Pinpoint the cell where the given text exists, returning its [X, Y] midpoint coordinate. 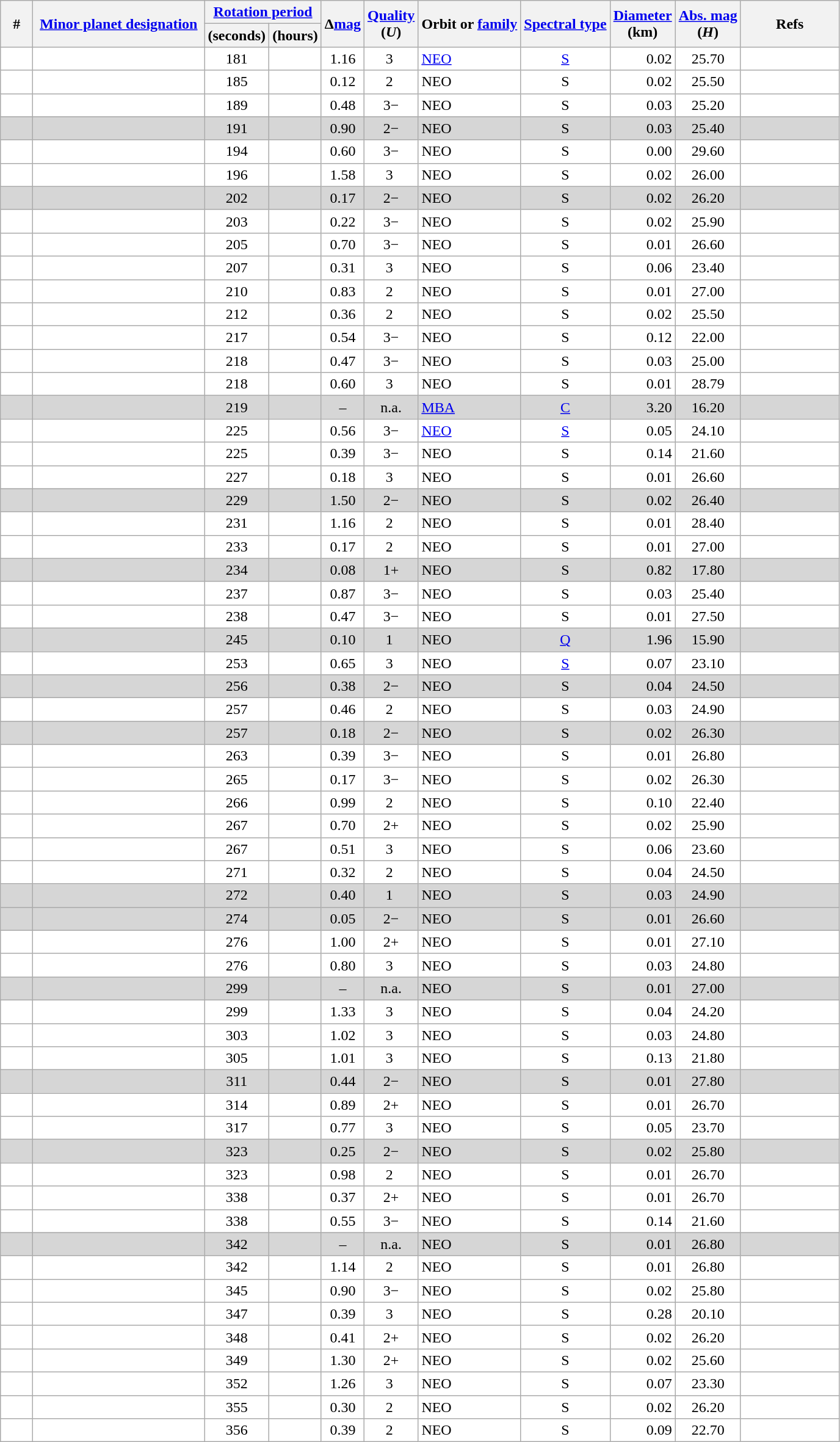
233 [237, 547]
0.87 [342, 593]
15.90 [708, 639]
0.41 [342, 1337]
0.83 [342, 291]
28.40 [708, 523]
23.60 [708, 849]
0.44 [342, 1082]
349 [237, 1360]
305 [237, 1058]
194 [237, 151]
0.65 [342, 663]
0.00 [642, 151]
24.20 [708, 1011]
Minor planet designation [118, 24]
Q [565, 639]
253 [237, 663]
0.32 [342, 872]
238 [237, 616]
MBA [469, 407]
0.99 [342, 803]
0.40 [342, 895]
356 [237, 1430]
1.01 [342, 1058]
Orbit or family [469, 24]
272 [237, 895]
210 [237, 291]
196 [237, 175]
0.54 [342, 338]
1.26 [342, 1383]
23.40 [708, 268]
0.80 [342, 965]
0.82 [642, 570]
1.50 [342, 500]
189 [237, 105]
1.96 [642, 639]
22.70 [708, 1430]
0.09 [642, 1430]
0.55 [342, 1221]
28.79 [708, 384]
24.10 [708, 431]
271 [237, 872]
(seconds) [237, 35]
26.40 [708, 500]
20.10 [708, 1314]
231 [237, 523]
27.50 [708, 616]
345 [237, 1291]
1+ [391, 570]
266 [237, 803]
21.80 [708, 1058]
0.30 [342, 1407]
263 [237, 756]
26.00 [708, 175]
Quality(U) [391, 24]
Δmag [342, 24]
25.70 [708, 59]
0.22 [342, 221]
0.56 [342, 431]
0.08 [342, 570]
0.38 [342, 686]
234 [237, 570]
23.10 [708, 663]
303 [237, 1035]
23.30 [708, 1383]
1.00 [342, 942]
0.36 [342, 315]
227 [237, 477]
217 [237, 338]
3.20 [642, 407]
0.28 [642, 1314]
16.20 [708, 407]
229 [237, 500]
355 [237, 1407]
17.80 [708, 570]
256 [237, 686]
207 [237, 268]
Refs [790, 24]
314 [237, 1105]
1.02 [342, 1035]
181 [237, 59]
245 [237, 639]
1.30 [342, 1360]
C [565, 407]
203 [237, 221]
219 [237, 407]
0.37 [342, 1198]
0.13 [642, 1058]
348 [237, 1337]
27.10 [708, 942]
347 [237, 1314]
1.14 [342, 1267]
352 [237, 1383]
205 [237, 244]
Rotation period [262, 12]
0.89 [342, 1105]
Abs. mag(H) [708, 24]
212 [237, 315]
25.60 [708, 1360]
311 [237, 1082]
23.70 [708, 1128]
25.00 [708, 361]
0.77 [342, 1128]
27.80 [708, 1082]
237 [237, 593]
Diameter(km) [642, 24]
317 [237, 1128]
0.25 [342, 1151]
22.40 [708, 803]
22.00 [708, 338]
1.58 [342, 175]
0.31 [342, 268]
25.20 [708, 105]
274 [237, 919]
# [17, 24]
29.60 [708, 151]
1.33 [342, 1011]
185 [237, 82]
Spectral type [565, 24]
0.46 [342, 710]
0.98 [342, 1174]
265 [237, 779]
191 [237, 128]
(hours) [295, 35]
0.51 [342, 849]
202 [237, 198]
0.48 [342, 105]
